Return the (X, Y) coordinate for the center point of the cell that contains the specified text.  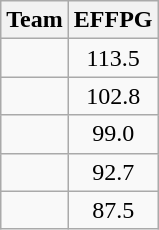
Team (35, 20)
113.5 (113, 58)
EFFPG (113, 20)
102.8 (113, 96)
92.7 (113, 172)
87.5 (113, 210)
99.0 (113, 134)
